Capture the cell that displays the provided text and extract its [X, Y] central coordinate. 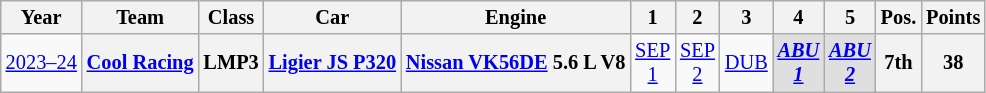
SEP1 [652, 63]
2023–24 [42, 63]
Engine [516, 17]
Class [230, 17]
Team [140, 17]
Nissan VK56DE 5.6 L V8 [516, 63]
Year [42, 17]
SEP2 [698, 63]
4 [799, 17]
5 [850, 17]
DUB [746, 63]
38 [953, 63]
3 [746, 17]
ABU1 [799, 63]
Cool Racing [140, 63]
Ligier JS P320 [332, 63]
Points [953, 17]
1 [652, 17]
2 [698, 17]
7th [898, 63]
ABU2 [850, 63]
Pos. [898, 17]
LMP3 [230, 63]
Car [332, 17]
